Return the (x, y) coordinate for the center point of the cell that contains the specified text.  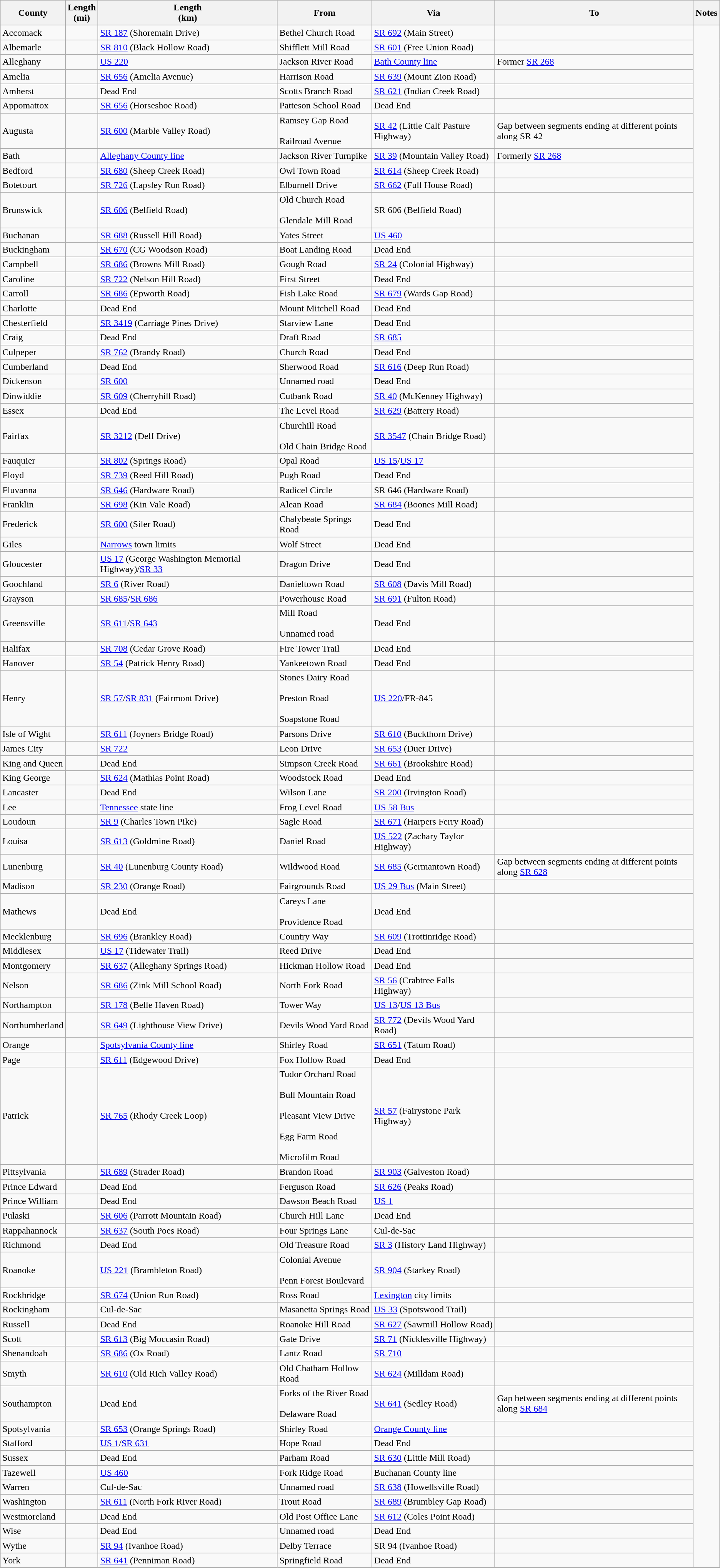
King George (33, 778)
Henry (33, 698)
Notes (707, 13)
Lantz Road (325, 1354)
Isle of Wight (33, 734)
Pugh Road (325, 475)
Ramsey Gap RoadRailroad Avenue (325, 131)
SR 656 (Amelia Avenue) (188, 76)
Cutbank Road (325, 396)
US 17 (George Washington Memorial Highway)/SR 33 (188, 564)
SR 688 (Russell Hill Road) (188, 235)
SR 653 (Orange Springs Road) (188, 1428)
SR 57/SR 831 (Fairmont Drive) (188, 698)
Scotts Branch Road (325, 91)
Dinwiddie (33, 396)
Halifax (33, 648)
SR 685/SR 686 (188, 599)
SR 903 (Galveston Road) (433, 1172)
Bath (33, 156)
SR 629 (Battery Road) (433, 411)
Westmoreland (33, 1516)
SR 611 (North Fork River Road) (188, 1502)
James City (33, 748)
Frederick (33, 524)
Northumberland (33, 1025)
US 15/US 17 (433, 461)
Bethel Church Road (325, 33)
Campbell (33, 264)
Botetourt (33, 185)
US 220 (188, 62)
Formerly SR 268 (594, 156)
Length(km) (188, 13)
King and Queen (33, 763)
SR 680 (Sheep Creek Road) (188, 170)
Brandon Road (325, 1172)
Narrows town limits (188, 544)
Trout Road (325, 1502)
Wilson Lane (325, 792)
Mount Mitchell Road (325, 308)
Goochland (33, 584)
SR 230 (Orange Road) (188, 886)
SR 651 (Tatum Road) (433, 1045)
Lexington city limits (433, 1295)
SR 649 (Lighthouse View Drive) (188, 1025)
Warren (33, 1487)
Wolf Street (325, 544)
Former SR 268 (594, 62)
Fire Tower Trail (325, 648)
Patteson School Road (325, 106)
Reed Drive (325, 951)
From (325, 13)
Gap between segments ending at different points along SR 42 (594, 131)
Fluvanna (33, 490)
Dickenson (33, 381)
Tudor Orchard RoadBull Mountain RoadPleasant View DriveEgg Farm RoadMicrofilm Road (325, 1116)
Rappahannock (33, 1230)
Simpson Creek Road (325, 763)
Montgomery (33, 966)
SR 674 (Union Run Road) (188, 1295)
Springfield Road (325, 1560)
Buckingham (33, 250)
To (594, 13)
Woodstock Road (325, 778)
Colonial AvenuePenn Forest Boulevard (325, 1270)
SR 606 (Parrott Mountain Road) (188, 1216)
SR 626 (Peaks Road) (433, 1187)
SR 679 (Wards Gap Road) (433, 294)
Sussex (33, 1458)
Fauquier (33, 461)
Prince William (33, 1201)
US 33 (Spotswood Trail) (433, 1310)
SR 71 (Nicklesville Highway) (433, 1339)
SR 684 (Boones Mill Road) (433, 505)
Craig (33, 338)
Old Post Office Lane (325, 1516)
SR 686 (Ox Road) (188, 1354)
SR 600 (Siler Road) (188, 524)
Yates Street (325, 235)
SR 611/SR 643 (188, 624)
US 17 (Tidewater Trail) (188, 951)
SR 656 (Horseshoe Road) (188, 106)
York (33, 1560)
Southampton (33, 1403)
Grayson (33, 599)
SR 686 (Browns Mill Road) (188, 264)
Floyd (33, 475)
SR 722 (188, 748)
Appomattox (33, 106)
SR 686 (Zink Mill School Road) (188, 986)
Mathews (33, 911)
Powerhouse Road (325, 599)
Sherwood Road (325, 367)
County (33, 13)
Owl Town Road (325, 170)
Tower Way (325, 1005)
Opal Road (325, 461)
Lee (33, 807)
Washington (33, 1502)
Essex (33, 411)
The Level Road (325, 411)
Alleghany (33, 62)
Fairfax (33, 436)
SR 662 (Full House Road) (433, 185)
SR 630 (Little Mill Road) (433, 1458)
Franklin (33, 505)
SR 200 (Irvington Road) (433, 792)
Daniel Road (325, 842)
SR 40 (Lunenburg County Road) (188, 866)
Ferguson Road (325, 1187)
Gap between segments ending at different points along SR 684 (594, 1403)
Stones Dairy RoadPreston RoadSoapstone Road (325, 698)
SR 637 (Alleghany Springs Road) (188, 966)
SR 685 (433, 338)
Caroline (33, 279)
Shifflett Mill Road (325, 47)
Augusta (33, 131)
Wise (33, 1531)
SR 57 (Fairystone Park Highway) (433, 1116)
Elburnell Drive (325, 185)
Stafford (33, 1443)
SR 624 (Milldam Road) (433, 1373)
SR 54 (Patrick Henry Road) (188, 663)
SR 691 (Fulton Road) (433, 599)
Spotsylvania County line (188, 1045)
SR 611 (Edgewood Drive) (188, 1059)
Roanoke Hill Road (325, 1324)
SR 613 (Goldmine Road) (188, 842)
Jackson River Road (325, 62)
Fox Hollow Road (325, 1059)
Via (433, 13)
Yankeetown Road (325, 663)
SR 40 (McKenney Highway) (433, 396)
Brunswick (33, 210)
Orange (33, 1045)
Dragon Drive (325, 564)
Hickman Hollow Road (325, 966)
Hope Road (325, 1443)
SR 600 (Marble Valley Road) (188, 131)
Wildwood Road (325, 866)
Harrison Road (325, 76)
Orange County line (433, 1428)
SR 772 (Devils Wood Yard Road) (433, 1025)
SR 661 (Brookshire Road) (433, 763)
SR 698 (Kin Vale Road) (188, 505)
SR 802 (Springs Road) (188, 461)
SR 685 (Germantown Road) (433, 866)
SR 3419 (Carriage Pines Drive) (188, 323)
Old Church RoadGlendale Mill Road (325, 210)
Fish Lake Road (325, 294)
Richmond (33, 1245)
Spotsylvania (33, 1428)
SR 639 (Mount Zion Road) (433, 76)
SR 637 (South Poes Road) (188, 1230)
Amherst (33, 91)
US 58 Bus (433, 807)
Culpeper (33, 352)
SR 611 (Joyners Bridge Road) (188, 734)
Tazewell (33, 1473)
Page (33, 1059)
SR 3212 (Delf Drive) (188, 436)
Prince Edward (33, 1187)
Mill RoadUnnamed road (325, 624)
SR 689 (Strader Road) (188, 1172)
Danieltown Road (325, 584)
Delby Terrace (325, 1546)
Old Treasure Road (325, 1245)
SR 187 (Shoremain Drive) (188, 33)
SR 610 (Buckthorn Drive) (433, 734)
Churchill RoadOld Chain Bridge Road (325, 436)
North Fork Road (325, 986)
Radicel Circle (325, 490)
SR 613 (Big Moccasin Road) (188, 1339)
Tennessee state line (188, 807)
Charlotte (33, 308)
Gap between segments ending at different points along SR 628 (594, 866)
SR 689 (Brumbley Gap Road) (433, 1502)
SR 708 (Cedar Grove Road) (188, 648)
Dawson Beach Road (325, 1201)
Lunenburg (33, 866)
Mecklenburg (33, 936)
SR 692 (Main Street) (433, 33)
Buchanan County line (433, 1473)
Louisa (33, 842)
Roanoke (33, 1270)
Buchanan (33, 235)
Frog Level Road (325, 807)
SR 765 (Rhody Creek Loop) (188, 1116)
SR 612 (Coles Point Road) (433, 1516)
Four Springs Lane (325, 1230)
Fairgrounds Road (325, 886)
Parsons Drive (325, 734)
SR 710 (433, 1354)
SR 810 (Black Hollow Road) (188, 47)
US 29 Bus (Main Street) (433, 886)
SR 609 (Cherryhill Road) (188, 396)
Russell (33, 1324)
SR 696 (Brankley Road) (188, 936)
US 522 (Zachary Taylor Highway) (433, 842)
SR 601 (Free Union Road) (433, 47)
SR 616 (Deep Run Road) (433, 367)
Rockingham (33, 1310)
Leon Drive (325, 748)
US 220/FR-845 (433, 698)
Alean Road (325, 505)
Middlesex (33, 951)
SR 614 (Sheep Creek Road) (433, 170)
SR 600 (188, 381)
SR 178 (Belle Haven Road) (188, 1005)
SR 42 (Little Calf Pasture Highway) (433, 131)
SR 670 (CG Woodson Road) (188, 250)
US 1/SR 631 (188, 1443)
SR 627 (Sawmill Hollow Road) (433, 1324)
Cumberland (33, 367)
SR 726 (Lapsley Run Road) (188, 185)
Gough Road (325, 264)
Alleghany County line (188, 156)
Greensville (33, 624)
Gate Drive (325, 1339)
SR 610 (Old Rich Valley Road) (188, 1373)
Church Hill Lane (325, 1216)
Gloucester (33, 564)
Forks of the River RoadDelaware Road (325, 1403)
Length(mi) (82, 13)
SR 671 (Harpers Ferry Road) (433, 822)
Pittsylvania (33, 1172)
Nelson (33, 986)
Loudoun (33, 822)
SR 641 (Penniman Road) (188, 1560)
Parham Road (325, 1458)
Fork Ridge Road (325, 1473)
SR 722 (Nelson Hill Road) (188, 279)
Chesterfield (33, 323)
SR 739 (Reed Hill Road) (188, 475)
Lancaster (33, 792)
US 1 (433, 1201)
Carroll (33, 294)
Old Chatham Hollow Road (325, 1373)
Jackson River Turnpike (325, 156)
SR 621 (Indian Creek Road) (433, 91)
Hanover (33, 663)
Scott (33, 1339)
SR 609 (Trottinridge Road) (433, 936)
Church Road (325, 352)
Draft Road (325, 338)
SR 3 (History Land Highway) (433, 1245)
First Street (325, 279)
Pulaski (33, 1216)
SR 608 (Davis Mill Road) (433, 584)
Madison (33, 886)
Accomack (33, 33)
Smyth (33, 1373)
Chalybeate Springs Road (325, 524)
SR 56 (Crabtree Falls Highway) (433, 986)
SR 904 (Starkey Road) (433, 1270)
Ross Road (325, 1295)
SR 638 (Howellsville Road) (433, 1487)
SR 624 (Mathias Point Road) (188, 778)
Northampton (33, 1005)
Devils Wood Yard Road (325, 1025)
SR 653 (Duer Drive) (433, 748)
Bedford (33, 170)
Rockbridge (33, 1295)
SR 641 (Sedley Road) (433, 1403)
SR 39 (Mountain Valley Road) (433, 156)
SR 3547 (Chain Bridge Road) (433, 436)
Albemarle (33, 47)
Wythe (33, 1546)
SR 9 (Charles Town Pike) (188, 822)
Shenandoah (33, 1354)
Amelia (33, 76)
Boat Landing Road (325, 250)
SR 6 (River Road) (188, 584)
Country Way (325, 936)
SR 24 (Colonial Highway) (433, 264)
Sagle Road (325, 822)
Bath County line (433, 62)
SR 762 (Brandy Road) (188, 352)
Masanetta Springs Road (325, 1310)
SR 686 (Epworth Road) (188, 294)
Patrick (33, 1116)
US 221 (Brambleton Road) (188, 1270)
US 13/US 13 Bus (433, 1005)
Giles (33, 544)
Careys LaneProvidence Road (325, 911)
Starview Lane (325, 323)
